Return (X, Y) of the center of cell containing provided text 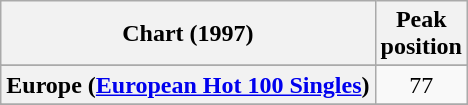
Peakposition (421, 34)
Europe (European Hot 100 Singles) (188, 85)
77 (421, 85)
Chart (1997) (188, 34)
